For the text-containing cell, return its midpoint in [X, Y] coordinate format. 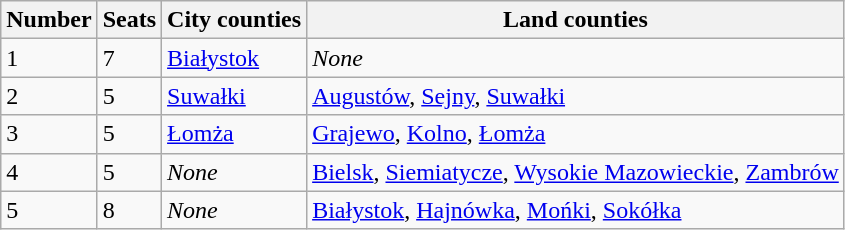
2 [49, 96]
Białystok [234, 58]
7 [129, 58]
Seats [129, 20]
1 [49, 58]
3 [49, 134]
8 [129, 210]
Bielsk, Siemiatycze, Wysokie Mazowieckie, Zambrów [576, 172]
Augustów, Sejny, Suwałki [576, 96]
Białystok, Hajnówka, Mońki, Sokółka [576, 210]
Number [49, 20]
Łomża [234, 134]
Grajewo, Kolno, Łomża [576, 134]
City counties [234, 20]
4 [49, 172]
Land counties [576, 20]
Suwałki [234, 96]
